Return the [X, Y] coordinate for the center point of the cell that contains the specified text.  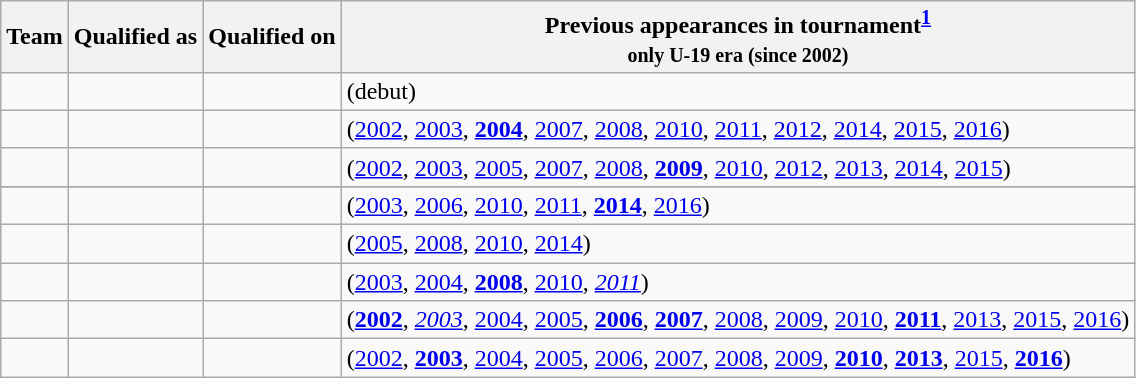
(2002, 2003, 2004, 2007, 2008, 2010, 2011, 2012, 2014, 2015, 2016) [738, 129]
(2002, 2003, 2005, 2007, 2008, 2009, 2010, 2012, 2013, 2014, 2015) [738, 167]
Previous appearances in tournament1only U-19 era (since 2002) [738, 37]
(2003, 2006, 2010, 2011, 2014, 2016) [738, 205]
(2002, 2003, 2004, 2005, 2006, 2007, 2008, 2009, 2010, 2011, 2013, 2015, 2016) [738, 320]
Qualified as [135, 37]
Team [35, 37]
Qualified on [272, 37]
(2005, 2008, 2010, 2014) [738, 244]
(2002, 2003, 2004, 2005, 2006, 2007, 2008, 2009, 2010, 2013, 2015, 2016) [738, 358]
(debut) [738, 91]
(2003, 2004, 2008, 2010, 2011) [738, 282]
